Provide the [X, Y] coordinate of the cell's center where the given text is located.  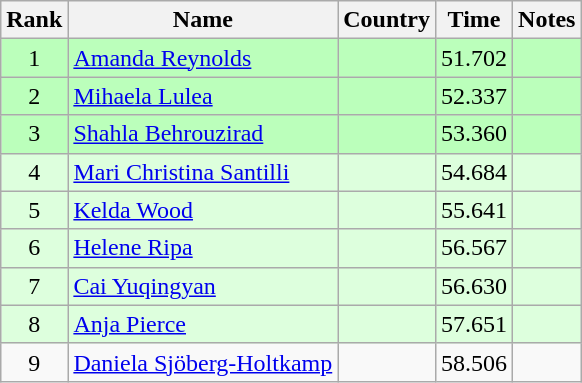
54.684 [474, 172]
2 [34, 96]
9 [34, 362]
1 [34, 58]
Shahla Behrouzirad [203, 134]
6 [34, 248]
Mihaela Lulea [203, 96]
3 [34, 134]
56.630 [474, 286]
Amanda Reynolds [203, 58]
53.360 [474, 134]
Cai Yuqingyan [203, 286]
Daniela Sjöberg-Holtkamp [203, 362]
Country [387, 20]
52.337 [474, 96]
Mari Christina Santilli [203, 172]
57.651 [474, 324]
Anja Pierce [203, 324]
51.702 [474, 58]
Name [203, 20]
Kelda Wood [203, 210]
55.641 [474, 210]
5 [34, 210]
Helene Ripa [203, 248]
4 [34, 172]
8 [34, 324]
56.567 [474, 248]
Notes [547, 20]
Time [474, 20]
7 [34, 286]
58.506 [474, 362]
Rank [34, 20]
